For the text-containing cell, return its midpoint in (X, Y) coordinate format. 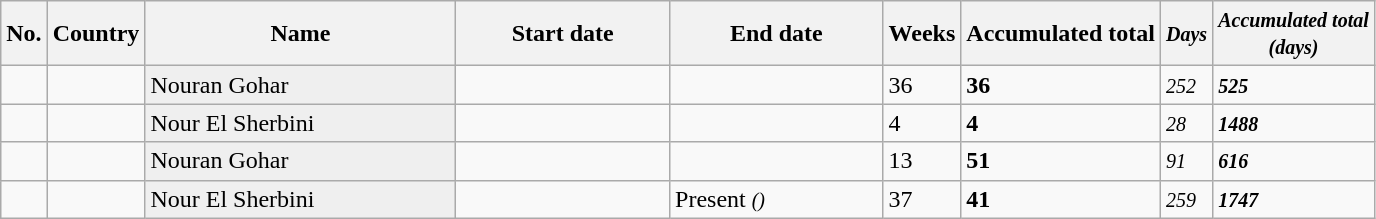
28 (1187, 123)
37 (922, 199)
259 (1187, 199)
Accumulated total (1061, 34)
1488 (1294, 123)
41 (1061, 199)
Name (300, 34)
525 (1294, 85)
Weeks (922, 34)
1747 (1294, 199)
End date (777, 34)
Country (96, 34)
51 (1061, 161)
Start date (563, 34)
Days (1187, 34)
Accumulated total(days) (1294, 34)
616 (1294, 161)
Present () (777, 199)
No. (24, 34)
252 (1187, 85)
91 (1187, 161)
13 (922, 161)
